Scan for the cell matching the given text and deliver its [X, Y] coordinate at center. 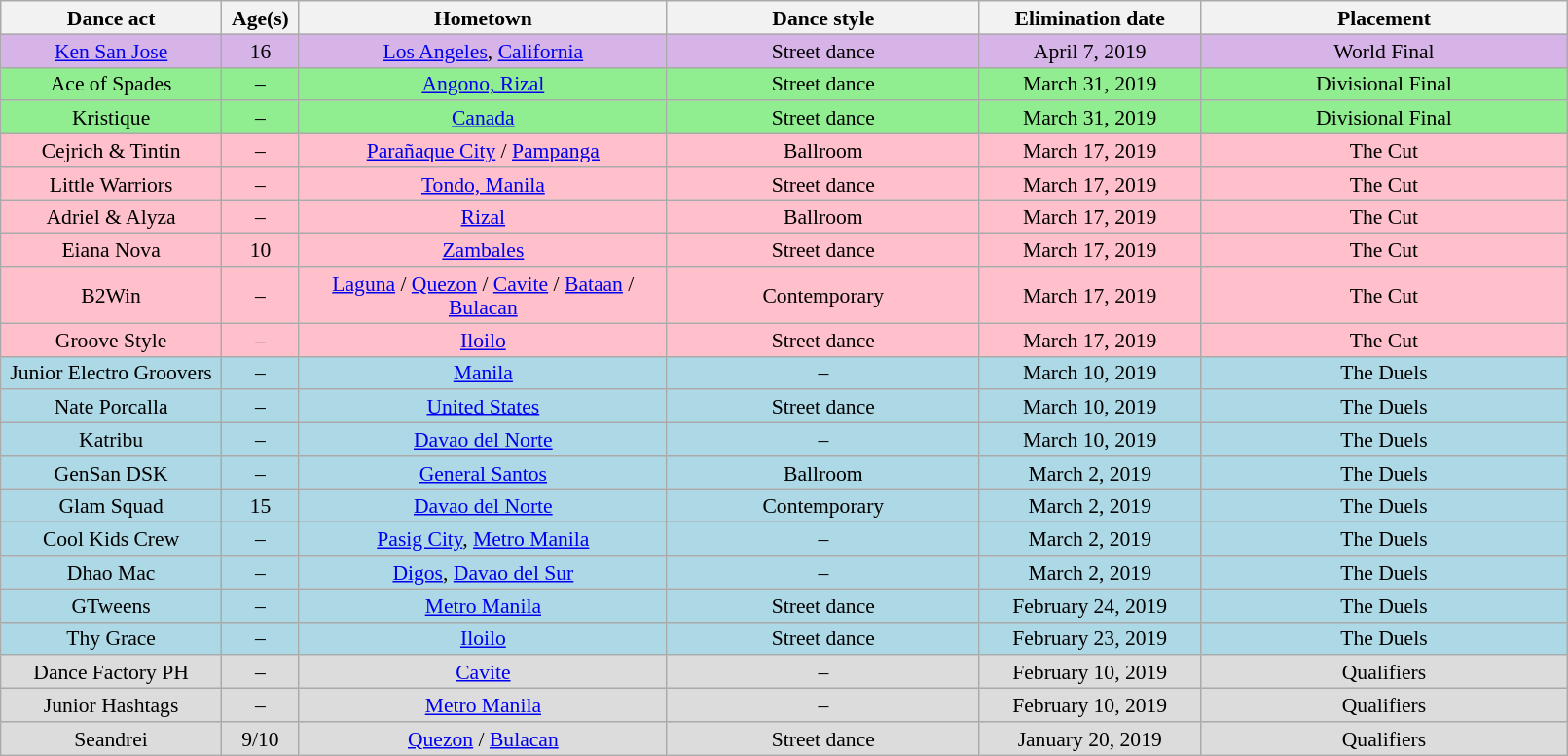
Age(s) [260, 18]
Dance style [823, 18]
9/10 [260, 738]
United States [483, 407]
Thy Grace [111, 638]
Rizal [483, 217]
Ace of Spades [111, 84]
Cejrich & Tintin [111, 151]
Manila [483, 373]
16 [260, 51]
Little Warriors [111, 184]
Eiana Nova [111, 250]
Adriel & Alyza [111, 217]
Tondo, Manila [483, 184]
Elimination date [1090, 18]
Kristique [111, 118]
Laguna / Quezon / Cavite / Bataan / Bulacan [483, 295]
Glam Squad [111, 506]
General Santos [483, 473]
Dance Factory PH [111, 672]
Cool Kids Crew [111, 539]
Canada [483, 118]
Nate Porcalla [111, 407]
Katribu [111, 440]
Digos, Davao del Sur [483, 572]
February 24, 2019 [1090, 605]
Pasig City, Metro Manila [483, 539]
Parañaque City / Pampanga [483, 151]
Junior Electro Groovers [111, 373]
Cavite [483, 672]
GenSan DSK [111, 473]
Zambales [483, 250]
April 7, 2019 [1090, 51]
Dhao Mac [111, 572]
January 20, 2019 [1090, 738]
Groove Style [111, 340]
Seandrei [111, 738]
Angono, Rizal [483, 84]
Quezon / Bulacan [483, 738]
Placement [1384, 18]
B2Win [111, 295]
GTweens [111, 605]
15 [260, 506]
Los Angeles, California [483, 51]
Junior Hashtags [111, 705]
10 [260, 250]
Dance act [111, 18]
World Final [1384, 51]
Hometown [483, 18]
Ken San Jose [111, 51]
February 23, 2019 [1090, 638]
